Find where the given text appears and provide that cell's center as [x, y] coordinate. 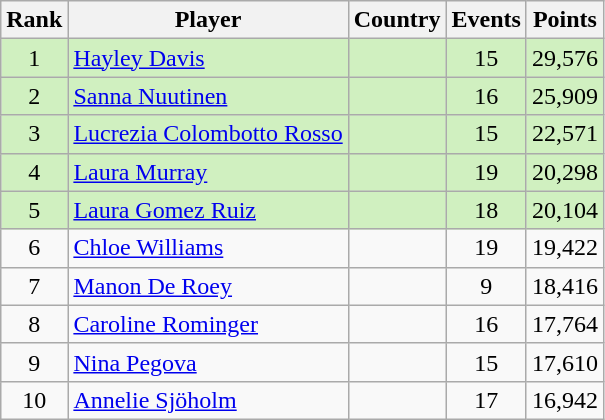
18 [486, 210]
Events [486, 20]
Player [208, 20]
20,104 [564, 210]
4 [34, 172]
20,298 [564, 172]
Laura Gomez Ruiz [208, 210]
17,764 [564, 324]
5 [34, 210]
Country [397, 20]
Laura Murray [208, 172]
Annelie Sjöholm [208, 400]
7 [34, 286]
Hayley Davis [208, 58]
10 [34, 400]
1 [34, 58]
8 [34, 324]
Rank [34, 20]
Nina Pegova [208, 362]
2 [34, 96]
16,942 [564, 400]
Manon De Roey [208, 286]
22,571 [564, 134]
Caroline Rominger [208, 324]
18,416 [564, 286]
19,422 [564, 248]
17 [486, 400]
Sanna Nuutinen [208, 96]
25,909 [564, 96]
6 [34, 248]
Chloe Williams [208, 248]
3 [34, 134]
29,576 [564, 58]
17,610 [564, 362]
Lucrezia Colombotto Rosso [208, 134]
Points [564, 20]
